Scan for the cell matching the given text and deliver its [x, y] coordinate at center. 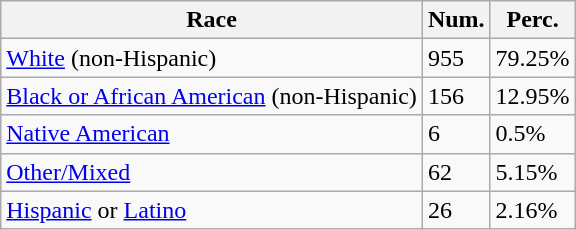
6 [456, 134]
5.15% [532, 172]
62 [456, 172]
955 [456, 58]
Perc. [532, 20]
Other/Mixed [212, 172]
26 [456, 210]
12.95% [532, 96]
Native American [212, 134]
79.25% [532, 58]
White (non-Hispanic) [212, 58]
Race [212, 20]
0.5% [532, 134]
2.16% [532, 210]
Num. [456, 20]
156 [456, 96]
Hispanic or Latino [212, 210]
Black or African American (non-Hispanic) [212, 96]
